Output the (X, Y) coordinate of the center of the cell containing the given text.  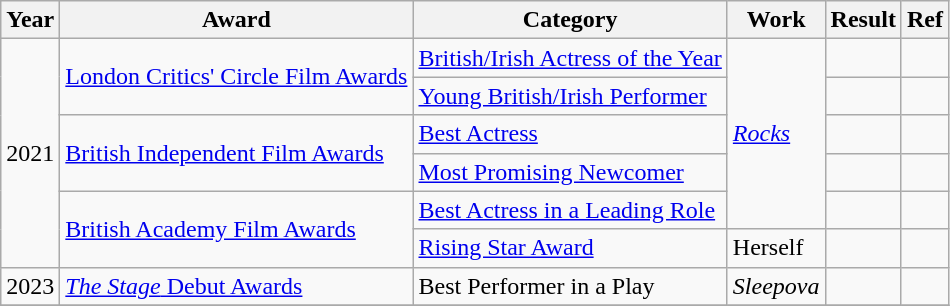
Ref (924, 20)
Rising Star Award (570, 248)
The Stage Debut Awards (236, 286)
Herself (776, 248)
Sleepova (776, 286)
Best Performer in a Play (570, 286)
Year (30, 20)
British Academy Film Awards (236, 229)
Best Actress in a Leading Role (570, 210)
British Independent Film Awards (236, 153)
Result (863, 20)
2021 (30, 153)
2023 (30, 286)
Award (236, 20)
Work (776, 20)
Young British/Irish Performer (570, 96)
Rocks (776, 134)
Most Promising Newcomer (570, 172)
London Critics' Circle Film Awards (236, 77)
British/Irish Actress of the Year (570, 58)
Category (570, 20)
Best Actress (570, 134)
